Return the [x, y] coordinate for the center point of the cell that contains the specified text.  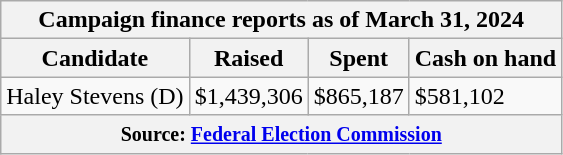
$1,439,306 [248, 96]
$581,102 [485, 96]
Campaign finance reports as of March 31, 2024 [282, 20]
Haley Stevens (D) [95, 96]
Cash on hand [485, 58]
Raised [248, 58]
Candidate [95, 58]
$865,187 [358, 96]
Source: Federal Election Commission [282, 134]
Spent [358, 58]
